Search for the cell housing the specified text and yield its [X, Y] center coordinate. 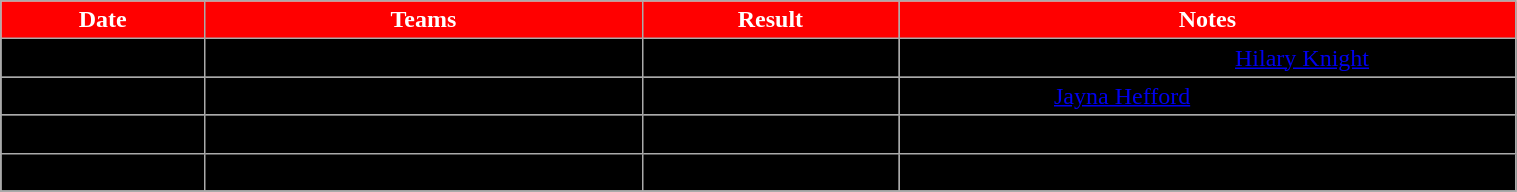
Notes [1208, 20]
Sweden, 4-1 [770, 172]
Finland, 7-0 [770, 134]
Sweden vs. Slovakia [424, 172]
Teams [424, 20]
Result [770, 20]
Hat trick scored by Hilary Knight [1208, 58]
USA, 12-0 [770, 58]
Jayna Hefford scored a hat trick [1208, 96]
Canada, 16-0 [770, 96]
Finland vs. Japan [424, 134]
Date [103, 20]
USA vs. Russia [424, 58]
Canada vs. Switzerland [424, 96]
